Output the (x, y) coordinate of the center of the cell containing the given text.  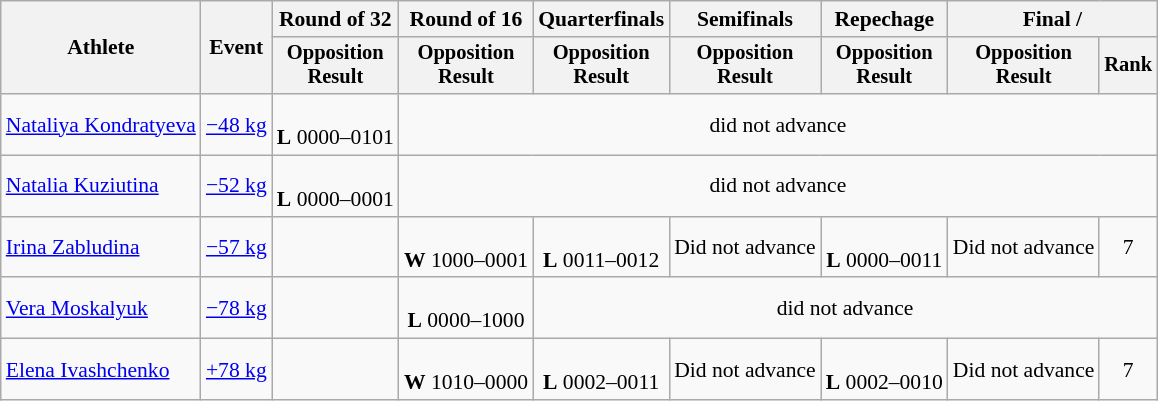
Round of 32 (336, 19)
Elena Ivashchenko (101, 370)
Rank (1128, 66)
Event (236, 48)
−57 kg (236, 248)
Vera Moskalyuk (101, 308)
Repechage (884, 19)
L 0011–0012 (601, 248)
−52 kg (236, 186)
Natalia Kuziutina (101, 186)
L 0000–0011 (884, 248)
W 1010–0000 (466, 370)
Semifinals (745, 19)
−48 kg (236, 124)
L 0000–1000 (466, 308)
Quarterfinals (601, 19)
Nataliya Kondratyeva (101, 124)
−78 kg (236, 308)
L 0000–0001 (336, 186)
Round of 16 (466, 19)
L 0002–0011 (601, 370)
Athlete (101, 48)
+78 kg (236, 370)
Irina Zabludina (101, 248)
Final / (1052, 19)
L 0002–0010 (884, 370)
W 1000–0001 (466, 248)
L 0000–0101 (336, 124)
